Search for the cell housing the specified text and yield its (X, Y) center coordinate. 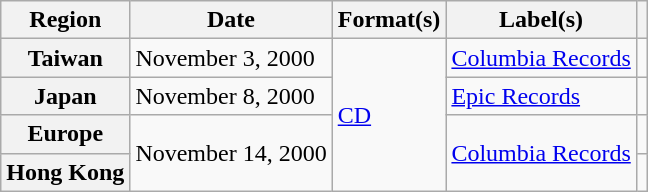
Japan (66, 96)
CD (389, 115)
November 14, 2000 (231, 153)
Region (66, 20)
November 8, 2000 (231, 96)
Hong Kong (66, 172)
November 3, 2000 (231, 58)
Europe (66, 134)
Label(s) (541, 20)
Format(s) (389, 20)
Taiwan (66, 58)
Date (231, 20)
Epic Records (541, 96)
